Return the (X, Y) coordinate for the center point of the cell that contains the specified text.  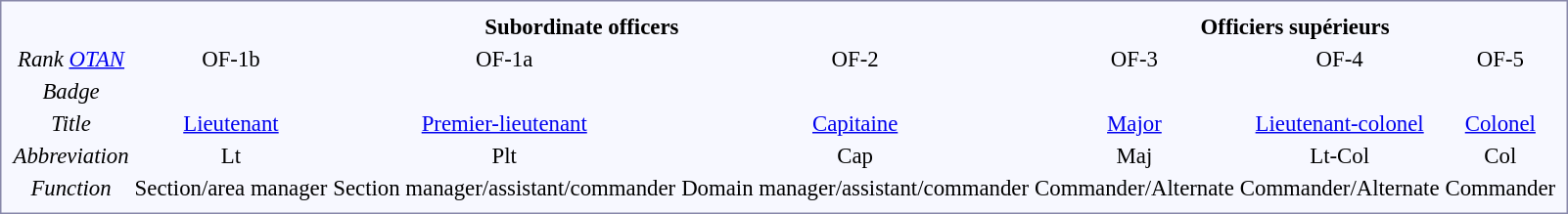
Lieutenant-colonel (1339, 123)
Capitaine (855, 123)
OF-5 (1500, 59)
OF-3 (1135, 59)
Badge (70, 91)
Title (70, 123)
OF-1b (231, 59)
Plt (505, 155)
Premier-lieutenant (505, 123)
Section/area manager (231, 188)
Officiers supérieurs (1296, 26)
OF-2 (855, 59)
Section manager/assistant/commander (505, 188)
Colonel (1500, 123)
Lt (231, 155)
OF-4 (1339, 59)
Abbreviation (70, 155)
OF-1a (505, 59)
Lt-Col (1339, 155)
Commander (1500, 188)
Maj (1135, 155)
Cap (855, 155)
Major (1135, 123)
Col (1500, 155)
Lieutenant (231, 123)
Domain manager/assistant/commander (855, 188)
Subordinate officers (581, 26)
Rank OTAN (70, 59)
Function (70, 188)
